For the text-containing cell, return its midpoint in (x, y) coordinate format. 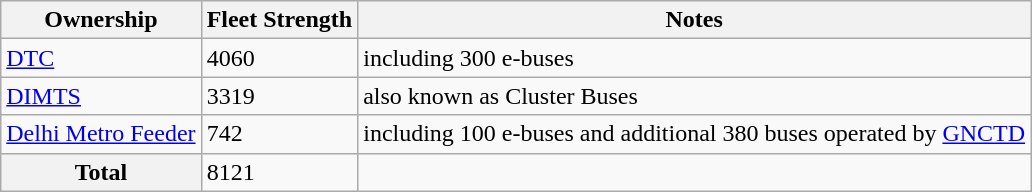
4060 (280, 58)
including 100 e-buses and additional 380 buses operated by GNCTD (694, 134)
also known as Cluster Buses (694, 96)
Ownership (101, 20)
Total (101, 172)
8121 (280, 172)
Delhi Metro Feeder (101, 134)
including 300 e-buses (694, 58)
3319 (280, 96)
DTC (101, 58)
DIMTS (101, 96)
Fleet Strength (280, 20)
742 (280, 134)
Notes (694, 20)
